Extract the (x, y) coordinate from the center of the cell holding the provided text.  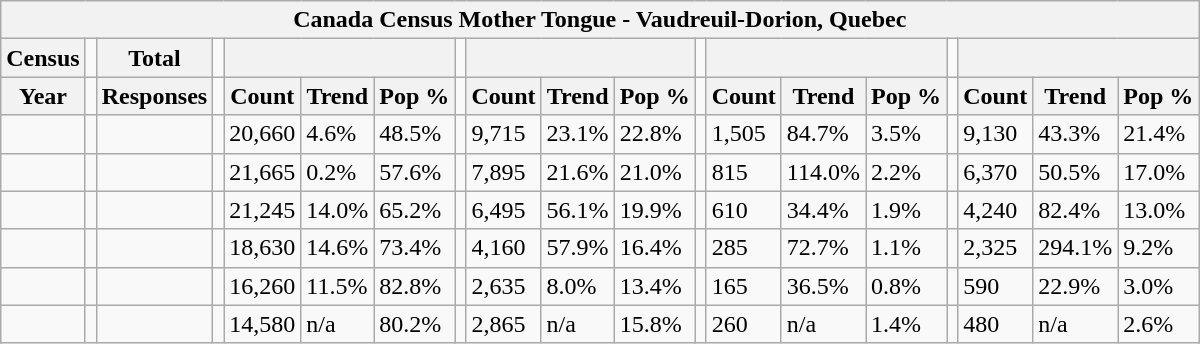
43.3% (1076, 134)
3.5% (906, 134)
Total (154, 58)
114.0% (823, 172)
19.9% (654, 210)
610 (744, 210)
0.2% (338, 172)
294.1% (1076, 248)
14,580 (262, 324)
9.2% (1158, 248)
13.0% (1158, 210)
1,505 (744, 134)
23.1% (578, 134)
16,260 (262, 286)
22.8% (654, 134)
2.6% (1158, 324)
6,370 (996, 172)
36.5% (823, 286)
16.4% (654, 248)
18,630 (262, 248)
1.4% (906, 324)
84.7% (823, 134)
17.0% (1158, 172)
480 (996, 324)
Year (43, 96)
7,895 (504, 172)
15.8% (654, 324)
2.2% (906, 172)
2,325 (996, 248)
8.0% (578, 286)
48.5% (414, 134)
20,660 (262, 134)
57.6% (414, 172)
9,715 (504, 134)
80.2% (414, 324)
Canada Census Mother Tongue - Vaudreuil-Dorion, Quebec (600, 20)
260 (744, 324)
21.0% (654, 172)
21.6% (578, 172)
9,130 (996, 134)
22.9% (1076, 286)
Responses (154, 96)
56.1% (578, 210)
82.4% (1076, 210)
50.5% (1076, 172)
13.4% (654, 286)
21,665 (262, 172)
3.0% (1158, 286)
57.9% (578, 248)
73.4% (414, 248)
65.2% (414, 210)
2,865 (504, 324)
Census (43, 58)
285 (744, 248)
11.5% (338, 286)
165 (744, 286)
34.4% (823, 210)
1.1% (906, 248)
0.8% (906, 286)
2,635 (504, 286)
14.6% (338, 248)
82.8% (414, 286)
6,495 (504, 210)
590 (996, 286)
4,160 (504, 248)
72.7% (823, 248)
1.9% (906, 210)
815 (744, 172)
14.0% (338, 210)
21,245 (262, 210)
4,240 (996, 210)
21.4% (1158, 134)
4.6% (338, 134)
